Provide the (X, Y) coordinate of the cell's center where the given text is located.  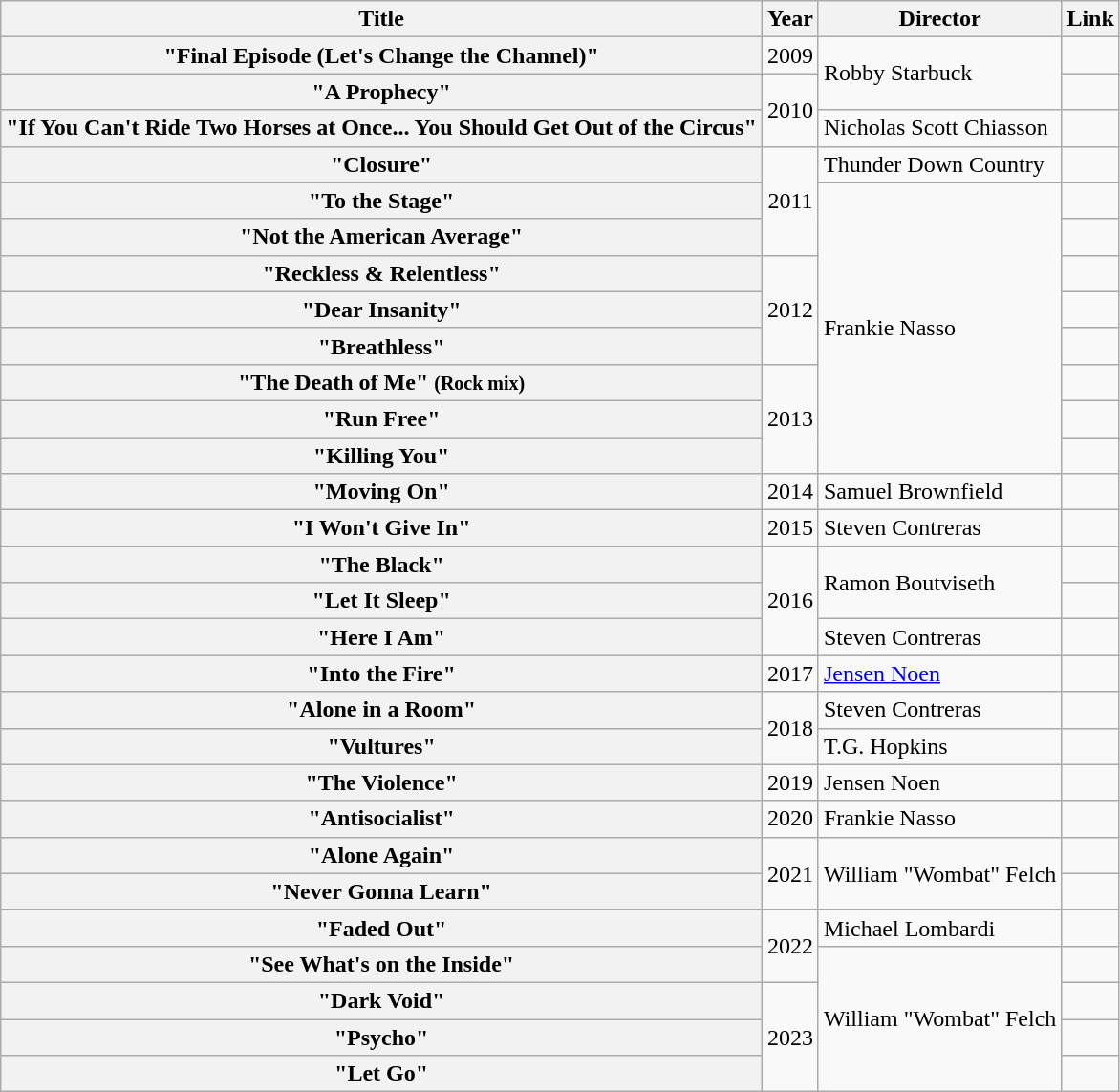
"Dark Void" (382, 1000)
2019 (789, 782)
"Killing You" (382, 456)
"A Prophecy" (382, 92)
"Faded Out" (382, 928)
2015 (789, 528)
"Not the American Average" (382, 237)
Michael Lombardi (939, 928)
"Moving On" (382, 492)
2009 (789, 55)
Year (789, 19)
"Alone Again" (382, 855)
2016 (789, 601)
Director (939, 19)
"Reckless & Relentless" (382, 273)
"Antisocialist" (382, 819)
"Vultures" (382, 746)
"See What's on the Inside" (382, 964)
"Closure" (382, 164)
2010 (789, 110)
Link (1090, 19)
2020 (789, 819)
Robby Starbuck (939, 74)
"Dear Insanity" (382, 310)
2023 (789, 1037)
"Let It Sleep" (382, 601)
"The Death of Me" (Rock mix) (382, 382)
"Breathless" (382, 346)
2013 (789, 418)
"Into the Fire" (382, 674)
Thunder Down Country (939, 164)
"I Won't Give In" (382, 528)
"Never Gonna Learn" (382, 891)
2018 (789, 728)
"Alone in a Room" (382, 710)
"The Violence" (382, 782)
2014 (789, 492)
Ramon Boutviseth (939, 583)
T.G. Hopkins (939, 746)
Nicholas Scott Chiasson (939, 128)
Samuel Brownfield (939, 492)
Title (382, 19)
"To the Stage" (382, 201)
"If You Can't Ride Two Horses at Once... You Should Get Out of the Circus" (382, 128)
2022 (789, 946)
2012 (789, 310)
"Psycho" (382, 1037)
2017 (789, 674)
"Here I Am" (382, 637)
2021 (789, 873)
"Final Episode (Let's Change the Channel)" (382, 55)
"Run Free" (382, 418)
2011 (789, 201)
"The Black" (382, 565)
"Let Go" (382, 1074)
